Find where the given text appears and provide that cell's center as [x, y] coordinate. 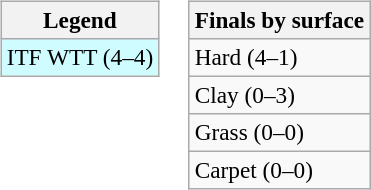
Legend [80, 20]
Hard (4–1) [279, 57]
Clay (0–3) [279, 95]
Grass (0–0) [279, 133]
Finals by surface [279, 20]
Carpet (0–0) [279, 171]
ITF WTT (4–4) [80, 57]
